Provide the (X, Y) coordinate of the cell's center where the given text is located.  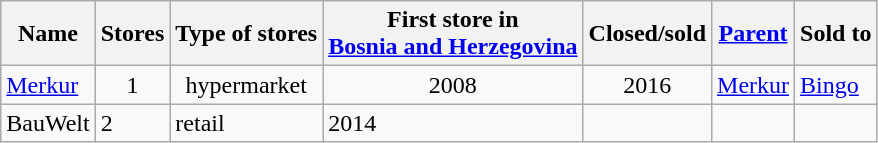
2016 (647, 85)
1 (132, 85)
First store inBosnia and Herzegovina (453, 34)
Type of stores (246, 34)
Name (48, 34)
2 (132, 123)
Parent (754, 34)
2014 (453, 123)
Closed/sold (647, 34)
BauWelt (48, 123)
Stores (132, 34)
Sold to (836, 34)
2008 (453, 85)
retail (246, 123)
Bingo (836, 85)
hypermarket (246, 85)
